Return the [x, y] coordinate for the center point of the cell that contains the specified text.  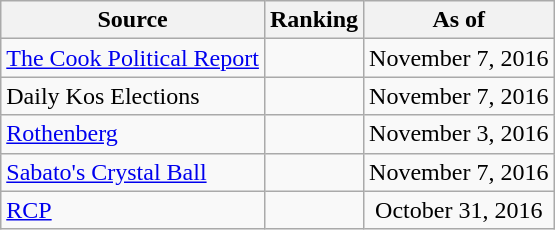
Source [133, 20]
RCP [133, 210]
Ranking [314, 20]
October 31, 2016 [459, 210]
The Cook Political Report [133, 58]
Rothenberg [133, 134]
As of [459, 20]
Sabato's Crystal Ball [133, 172]
Daily Kos Elections [133, 96]
November 3, 2016 [459, 134]
